Output the (X, Y) coordinate of the center of the cell containing the given text.  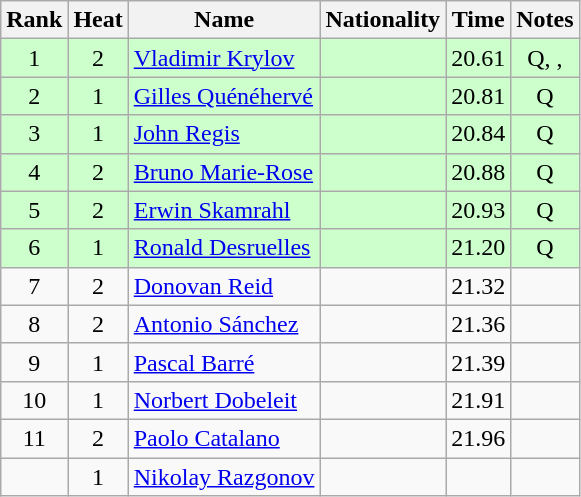
Vladimir Krylov (224, 58)
Nationality (383, 20)
Rank (34, 20)
21.20 (478, 248)
20.61 (478, 58)
5 (34, 210)
20.81 (478, 96)
Bruno Marie-Rose (224, 172)
Antonio Sánchez (224, 324)
4 (34, 172)
3 (34, 134)
Ronald Desruelles (224, 248)
7 (34, 286)
21.96 (478, 438)
20.88 (478, 172)
Norbert Dobeleit (224, 400)
Notes (545, 20)
Erwin Skamrahl (224, 210)
Q, , (545, 58)
6 (34, 248)
21.36 (478, 324)
Name (224, 20)
Heat (98, 20)
Time (478, 20)
John Regis (224, 134)
21.91 (478, 400)
Paolo Catalano (224, 438)
11 (34, 438)
Pascal Barré (224, 362)
20.93 (478, 210)
21.32 (478, 286)
Donovan Reid (224, 286)
Nikolay Razgonov (224, 477)
20.84 (478, 134)
Gilles Quénéhervé (224, 96)
10 (34, 400)
21.39 (478, 362)
8 (34, 324)
9 (34, 362)
